Detect which cell encompasses the target text, then output its [X, Y] center coordinate. 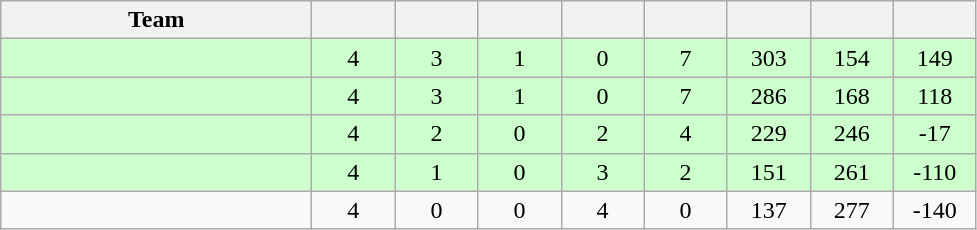
149 [934, 58]
118 [934, 96]
261 [852, 172]
246 [852, 134]
-140 [934, 210]
151 [768, 172]
-110 [934, 172]
303 [768, 58]
154 [852, 58]
286 [768, 96]
229 [768, 134]
277 [852, 210]
168 [852, 96]
-17 [934, 134]
137 [768, 210]
Team [156, 20]
